Identify which cell holds the provided text, then report its [x, y] central coordinate. 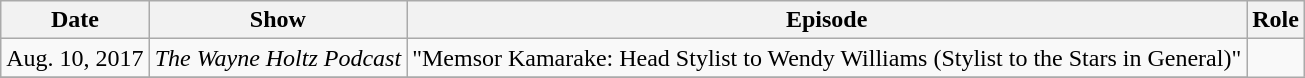
Episode [827, 20]
Show [278, 20]
Role [1276, 20]
Aug. 10, 2017 [75, 58]
Date [75, 20]
"Memsor Kamarake: Head Stylist to Wendy Williams (Stylist to the Stars in General)" [827, 58]
The Wayne Holtz Podcast [278, 58]
